Identify which cell holds the provided text, then report its [X, Y] central coordinate. 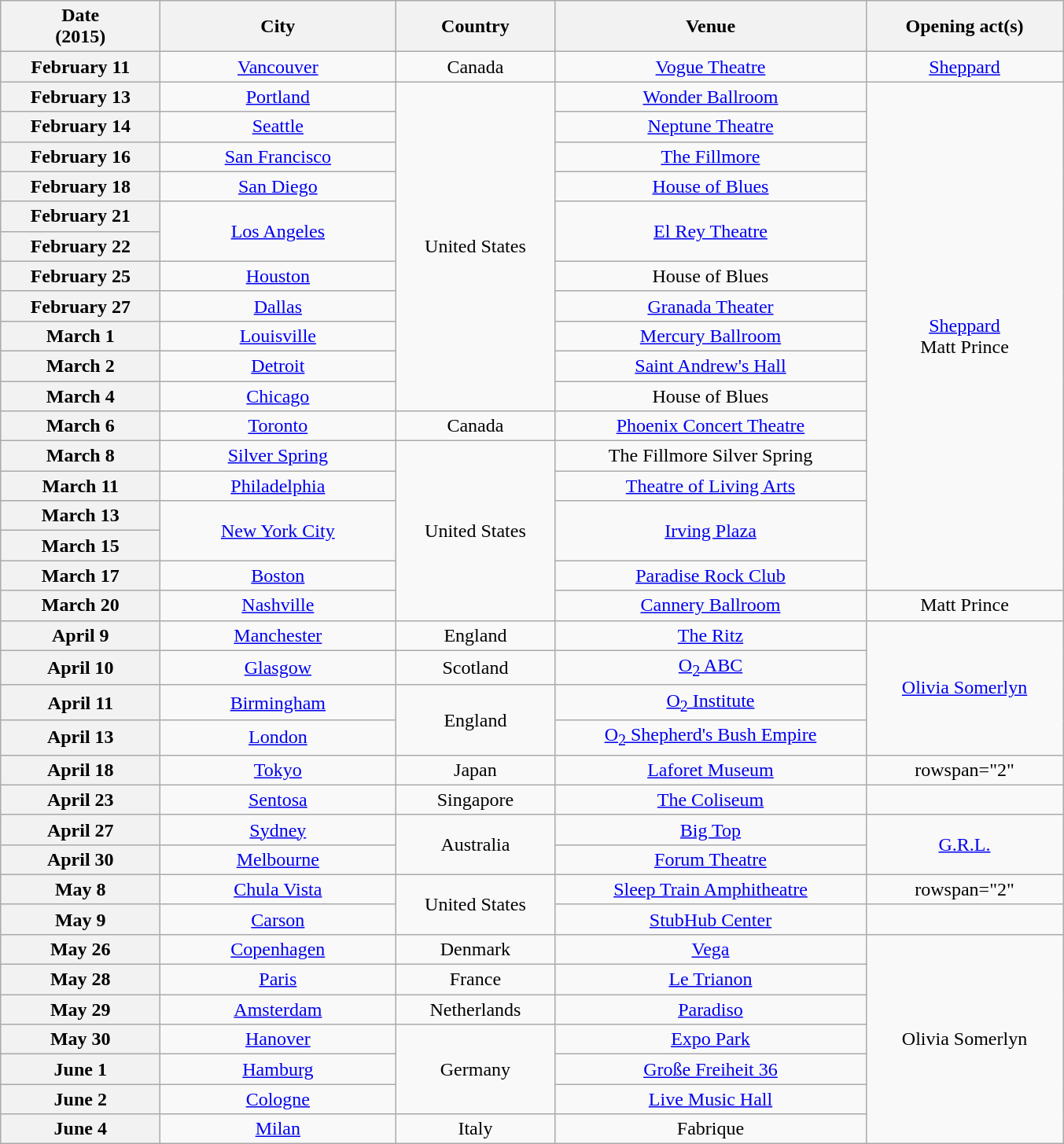
Tokyo [278, 770]
Sydney [278, 829]
March 8 [80, 456]
Melbourne [278, 859]
Cologne [278, 1099]
Toronto [278, 426]
O2 Shepherd's Bush Empire [711, 738]
Japan [475, 770]
Sheppard Matt Prince [964, 337]
G.R.L. [964, 844]
France [475, 980]
Venue [711, 27]
Laforet Museum [711, 770]
London [278, 738]
Amsterdam [278, 1010]
Birmingham [278, 702]
Theatre of Living Arts [711, 486]
Scotland [475, 668]
Phoenix Concert Theatre [711, 426]
Country [475, 27]
Detroit [278, 366]
Nashville [278, 605]
El Rey Theatre [711, 231]
February 21 [80, 216]
Paris [278, 980]
Opening act(s) [964, 27]
Big Top [711, 829]
Granada Theater [711, 306]
Carson [278, 919]
The Ritz [711, 635]
Philadelphia [278, 486]
Australia [475, 844]
Sentosa [278, 800]
Vogue Theatre [711, 67]
Irving Plaza [711, 531]
March 6 [80, 426]
Boston [278, 576]
Dallas [278, 306]
Live Music Hall [711, 1099]
Silver Spring [278, 456]
Copenhagen [278, 949]
Denmark [475, 949]
February 22 [80, 246]
April 9 [80, 635]
March 15 [80, 546]
New York City [278, 531]
Paradiso [711, 1010]
April 13 [80, 738]
The Fillmore [711, 156]
Sleep Train Amphitheatre [711, 889]
March 20 [80, 605]
Fabrique [711, 1129]
June 4 [80, 1129]
Seattle [278, 127]
City [278, 27]
Chula Vista [278, 889]
Chicago [278, 395]
February 25 [80, 276]
March 11 [80, 486]
May 8 [80, 889]
June 2 [80, 1099]
The Fillmore Silver Spring [711, 456]
February 11 [80, 67]
Glasgow [278, 668]
Neptune Theatre [711, 127]
O2 ABC [711, 668]
Italy [475, 1129]
Mercury Ballroom [711, 336]
February 27 [80, 306]
May 30 [80, 1039]
San Francisco [278, 156]
Hanover [278, 1039]
Houston [278, 276]
O2 Institute [711, 702]
The Coliseum [711, 800]
Milan [278, 1129]
March 1 [80, 336]
Forum Theatre [711, 859]
Paradise Rock Club [711, 576]
Manchester [278, 635]
April 18 [80, 770]
Germany [475, 1069]
Hamburg [278, 1069]
February 14 [80, 127]
Le Trianon [711, 980]
Expo Park [711, 1039]
March 13 [80, 516]
Date(2015) [80, 27]
March 2 [80, 366]
Cannery Ballroom [711, 605]
Matt Prince [964, 605]
February 13 [80, 97]
April 23 [80, 800]
Los Angeles [278, 231]
April 10 [80, 668]
Vega [711, 949]
StubHub Center [711, 919]
May 28 [80, 980]
April 27 [80, 829]
Singapore [475, 800]
May 9 [80, 919]
Saint Andrew's Hall [711, 366]
Louisville [278, 336]
Wonder Ballroom [711, 97]
Sheppard [964, 67]
Große Freiheit 36 [711, 1069]
March 17 [80, 576]
February 16 [80, 156]
Vancouver [278, 67]
May 29 [80, 1010]
Netherlands [475, 1010]
February 18 [80, 186]
March 4 [80, 395]
San Diego [278, 186]
April 30 [80, 859]
June 1 [80, 1069]
Portland [278, 97]
April 11 [80, 702]
May 26 [80, 949]
